Determine the (x, y) coordinate at the center of the cell enclosing the given text.  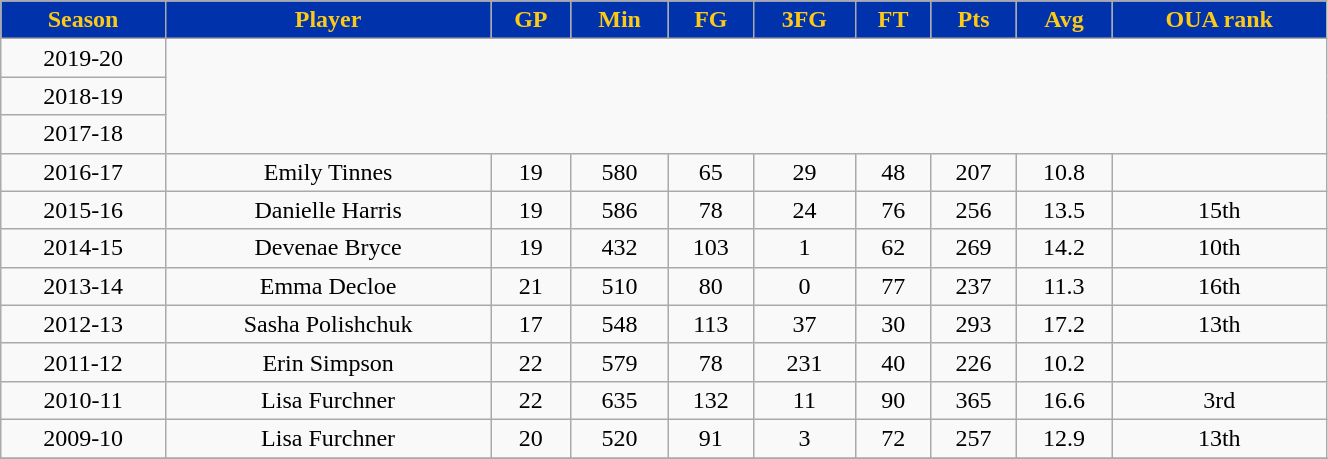
10th (1219, 248)
80 (710, 286)
76 (893, 210)
11.3 (1064, 286)
2014-15 (84, 248)
90 (893, 400)
1 (804, 248)
30 (893, 324)
2012-13 (84, 324)
Danielle Harris (328, 210)
16th (1219, 286)
77 (893, 286)
2016-17 (84, 172)
62 (893, 248)
2015-16 (84, 210)
Emma Decloe (328, 286)
579 (620, 362)
0 (804, 286)
Avg (1064, 20)
2009-10 (84, 438)
Devenae Bryce (328, 248)
24 (804, 210)
132 (710, 400)
37 (804, 324)
2010-11 (84, 400)
257 (974, 438)
2013-14 (84, 286)
17 (531, 324)
GP (531, 20)
16.6 (1064, 400)
237 (974, 286)
2019-20 (84, 58)
2017-18 (84, 134)
520 (620, 438)
13.5 (1064, 210)
3 (804, 438)
2011-12 (84, 362)
15th (1219, 210)
Season (84, 20)
Min (620, 20)
103 (710, 248)
269 (974, 248)
11 (804, 400)
207 (974, 172)
29 (804, 172)
Pts (974, 20)
Erin Simpson (328, 362)
231 (804, 362)
256 (974, 210)
365 (974, 400)
17.2 (1064, 324)
635 (620, 400)
21 (531, 286)
3rd (1219, 400)
72 (893, 438)
10.8 (1064, 172)
40 (893, 362)
548 (620, 324)
OUA rank (1219, 20)
580 (620, 172)
20 (531, 438)
586 (620, 210)
3FG (804, 20)
14.2 (1064, 248)
2018-19 (84, 96)
91 (710, 438)
226 (974, 362)
Emily Tinnes (328, 172)
FG (710, 20)
FT (893, 20)
432 (620, 248)
510 (620, 286)
48 (893, 172)
Sasha Polishchuk (328, 324)
Player (328, 20)
10.2 (1064, 362)
113 (710, 324)
12.9 (1064, 438)
65 (710, 172)
293 (974, 324)
